Scan for the cell matching the given text and deliver its (x, y) coordinate at center. 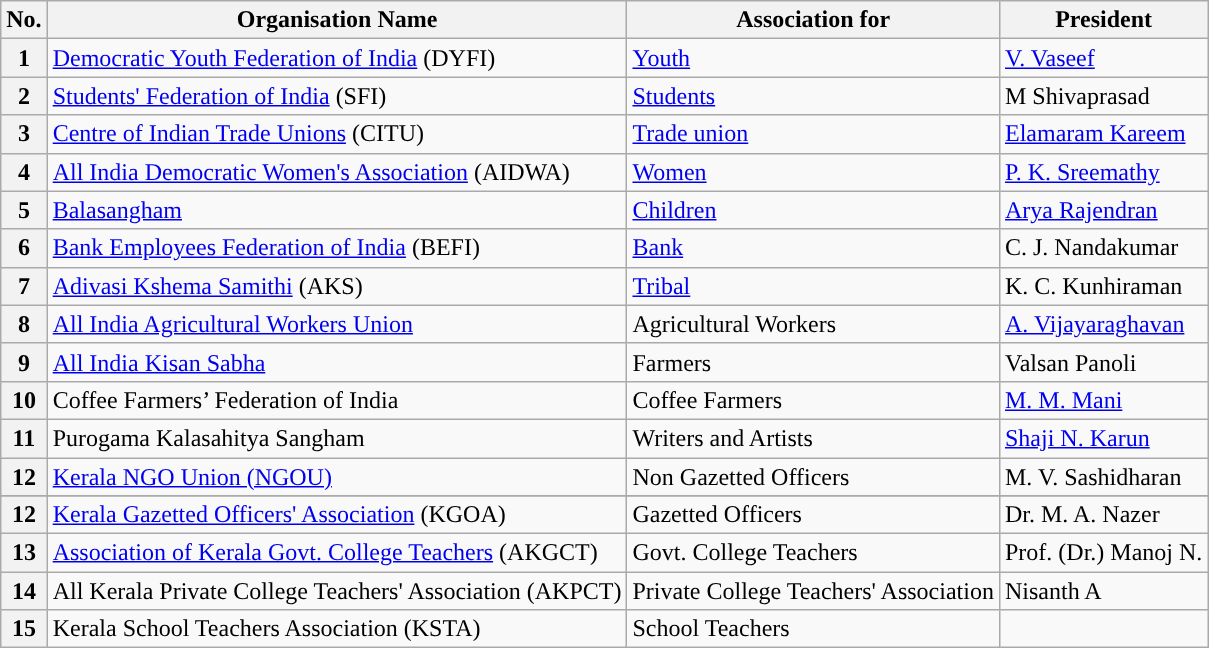
M Shivaprasad (1103, 96)
7 (24, 286)
Agricultural Workers (814, 324)
11 (24, 438)
Non Gazetted Officers (814, 477)
Coffee Farmers (814, 400)
13 (24, 553)
Kerala Gazetted Officers' Association (KGOA) (337, 515)
M. M. Mani (1103, 400)
Children (814, 210)
Dr. M. A. Nazer (1103, 515)
P. K. Sreemathy (1103, 172)
3 (24, 134)
Arya Rajendran (1103, 210)
All Kerala Private College Teachers' Association (AKPCT) (337, 591)
Balasangham (337, 210)
Democratic Youth Federation of India (DYFI) (337, 58)
V. Vaseef (1103, 58)
10 (24, 400)
Govt. College Teachers (814, 553)
M. V. Sashidharan (1103, 477)
Kerala NGO Union (NGOU) (337, 477)
All India Kisan Sabha (337, 362)
Prof. (Dr.) Manoj N. (1103, 553)
15 (24, 629)
Association of Kerala Govt. College Teachers (AKGCT) (337, 553)
5 (24, 210)
1 (24, 58)
Bank Employees Federation of India (BEFI) (337, 248)
Valsan Panoli (1103, 362)
Elamaram Kareem (1103, 134)
6 (24, 248)
Association for (814, 20)
4 (24, 172)
Private College Teachers' Association (814, 591)
14 (24, 591)
Tribal (814, 286)
Kerala School Teachers Association (KSTA) (337, 629)
9 (24, 362)
Shaji N. Karun (1103, 438)
C. J. Nandakumar (1103, 248)
School Teachers (814, 629)
All India Agricultural Workers Union (337, 324)
Students' Federation of India (SFI) (337, 96)
Trade union (814, 134)
Farmers (814, 362)
Women (814, 172)
Writers and Artists (814, 438)
Bank (814, 248)
No. (24, 20)
President (1103, 20)
All India Democratic Women's Association (AIDWA) (337, 172)
K. C. Kunhiraman (1103, 286)
Students (814, 96)
Nisanth A (1103, 591)
Centre of Indian Trade Unions (CITU) (337, 134)
8 (24, 324)
Organisation Name (337, 20)
Purogama Kalasahitya Sangham (337, 438)
2 (24, 96)
A. Vijayaraghavan (1103, 324)
Gazetted Officers (814, 515)
Coffee Farmers’ Federation of India (337, 400)
Youth (814, 58)
Adivasi Kshema Samithi (AKS) (337, 286)
